For the text-containing cell, return its midpoint in (X, Y) coordinate format. 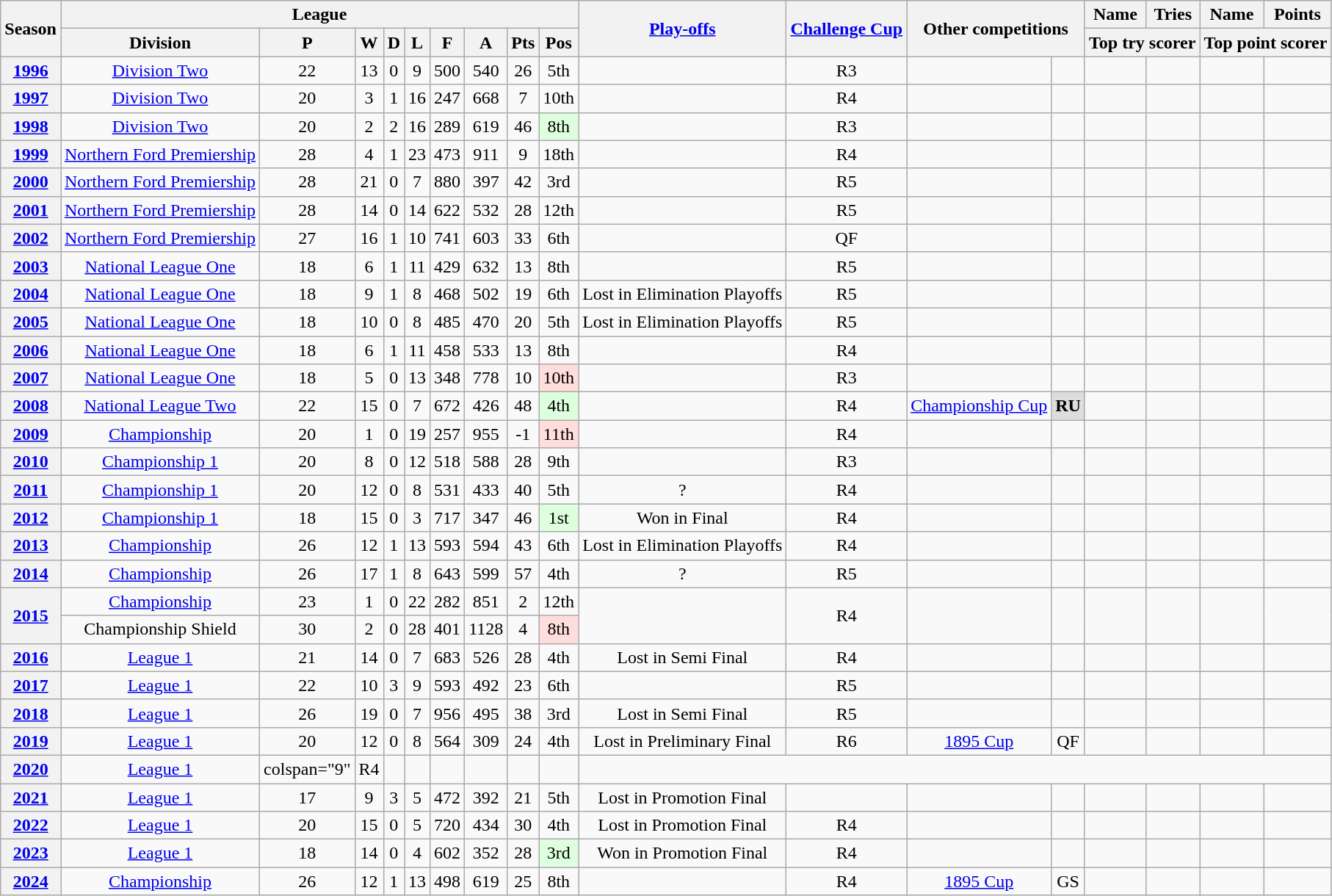
352 (486, 853)
392 (486, 797)
National League Two (160, 406)
Other competitions (996, 29)
2010 (31, 462)
Points (1297, 15)
2022 (31, 825)
-1 (523, 434)
2012 (31, 518)
colspan="9" (308, 769)
588 (486, 462)
2018 (31, 713)
599 (486, 574)
533 (486, 350)
League (319, 15)
778 (486, 378)
498 (448, 881)
2008 (31, 406)
27 (308, 238)
880 (448, 182)
2017 (31, 685)
42 (523, 182)
L (417, 43)
2014 (31, 574)
R6 (847, 741)
33 (523, 238)
683 (448, 657)
602 (448, 853)
2000 (31, 182)
57 (523, 574)
257 (448, 434)
289 (448, 126)
2005 (31, 322)
594 (486, 546)
495 (486, 713)
Top point scorer (1266, 43)
Play-offs (683, 29)
2023 (31, 853)
2019 (31, 741)
11th (559, 434)
956 (448, 713)
851 (486, 601)
Season (31, 29)
668 (486, 98)
955 (486, 434)
P (308, 43)
741 (448, 238)
282 (448, 601)
518 (448, 462)
Challenge Cup (847, 29)
622 (448, 210)
603 (486, 238)
Top try scorer (1142, 43)
A (486, 43)
2015 (31, 615)
348 (448, 378)
720 (448, 825)
24 (523, 741)
Championship Cup (980, 406)
485 (448, 322)
458 (448, 350)
GS (1068, 881)
Tries (1173, 15)
2009 (31, 434)
492 (486, 685)
717 (448, 518)
1996 (31, 71)
48 (523, 406)
526 (486, 657)
2013 (31, 546)
470 (486, 322)
1st (559, 518)
9th (559, 462)
Lost in Preliminary Final (683, 741)
500 (448, 71)
Division (160, 43)
2024 (31, 881)
38 (523, 713)
2021 (31, 797)
1999 (31, 154)
468 (448, 294)
40 (523, 490)
2003 (31, 266)
1998 (31, 126)
564 (448, 741)
401 (448, 629)
43 (523, 546)
Won in Final (683, 518)
434 (486, 825)
643 (448, 574)
309 (486, 741)
502 (486, 294)
2001 (31, 210)
540 (486, 71)
18th (559, 154)
Pts (523, 43)
Won in Promotion Final (683, 853)
1997 (31, 98)
247 (448, 98)
2020 (31, 769)
532 (486, 210)
2011 (31, 490)
531 (448, 490)
2007 (31, 378)
632 (486, 266)
D (394, 43)
347 (486, 518)
2002 (31, 238)
2004 (31, 294)
433 (486, 490)
426 (486, 406)
W (369, 43)
472 (448, 797)
911 (486, 154)
RU (1068, 406)
473 (448, 154)
1128 (486, 629)
397 (486, 182)
Pos (559, 43)
F (448, 43)
429 (448, 266)
2016 (31, 657)
2006 (31, 350)
672 (448, 406)
25 (523, 881)
Championship Shield (160, 629)
